From the cell containing the given text, extract its center point as (X, Y) coordinate. 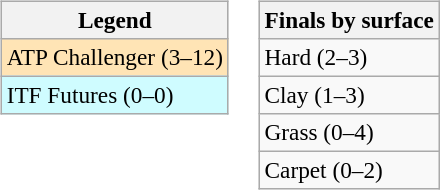
ITF Futures (0–0) (114, 95)
Clay (1–3) (349, 95)
Legend (114, 20)
Finals by surface (349, 20)
Grass (0–4) (349, 133)
ATP Challenger (3–12) (114, 57)
Carpet (0–2) (349, 171)
Hard (2–3) (349, 57)
